Detect which cell encompasses the target text, then output its [X, Y] center coordinate. 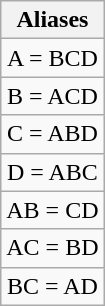
D = ABC [52, 172]
C = ABD [52, 134]
AB = CD [52, 210]
BC = AD [52, 286]
Aliases [52, 20]
B = ACD [52, 96]
AC = BD [52, 248]
A = BCD [52, 58]
